Return the [X, Y] coordinate for the center point of the cell that contains the specified text.  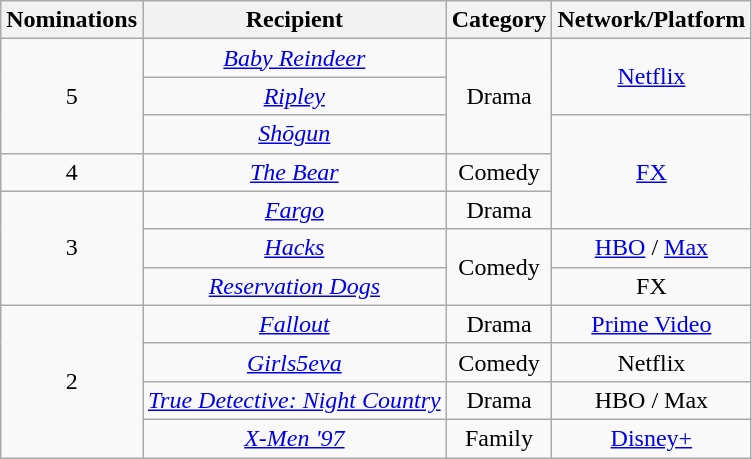
Family [499, 438]
Hacks [294, 248]
X-Men '97 [294, 438]
Ripley [294, 96]
Disney+ [652, 438]
Category [499, 20]
5 [72, 96]
Shōgun [294, 134]
True Detective: Night Country [294, 400]
3 [72, 248]
Fargo [294, 210]
Fallout [294, 324]
2 [72, 381]
Prime Video [652, 324]
4 [72, 172]
Baby Reindeer [294, 58]
Nominations [72, 20]
The Bear [294, 172]
Girls5eva [294, 362]
Network/Platform [652, 20]
Recipient [294, 20]
Reservation Dogs [294, 286]
